Extract the (X, Y) coordinate from the center of the cell holding the provided text.  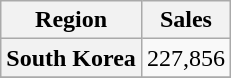
South Korea (72, 58)
Sales (186, 20)
Region (72, 20)
227,856 (186, 58)
